Scan for the cell matching the given text and deliver its (x, y) coordinate at center. 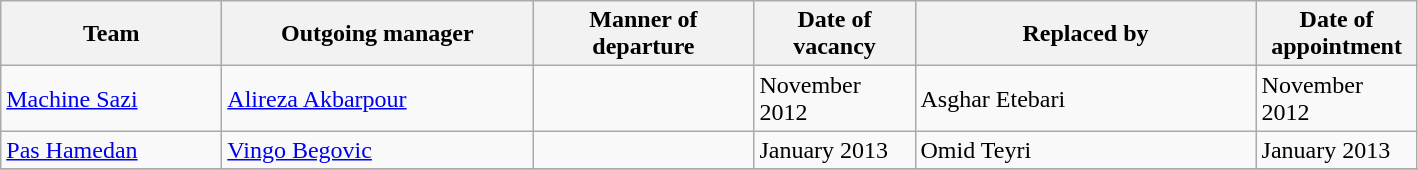
Machine Sazi (112, 98)
Date of appointment (1336, 34)
Replaced by (1086, 34)
Vingo Begovic (378, 150)
Outgoing manager (378, 34)
Team (112, 34)
Alireza Akbarpour (378, 98)
Asghar Etebari (1086, 98)
Pas Hamedan (112, 150)
Manner of departure (644, 34)
Omid Teyri (1086, 150)
Date of vacancy (834, 34)
